Return the [x, y] coordinate for the center point of the cell that contains the specified text.  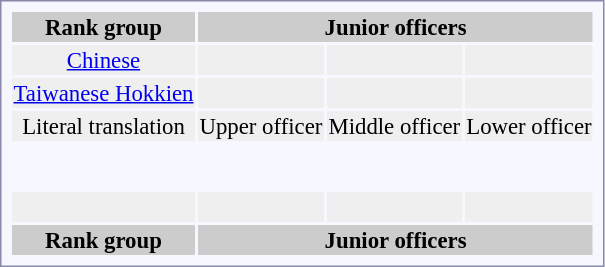
Literal translation [104, 126]
Chinese [104, 60]
Lower officer [529, 126]
Upper officer [261, 126]
Middle officer [394, 126]
Taiwanese Hokkien [104, 93]
